Identify which cell holds the provided text, then report its [x, y] central coordinate. 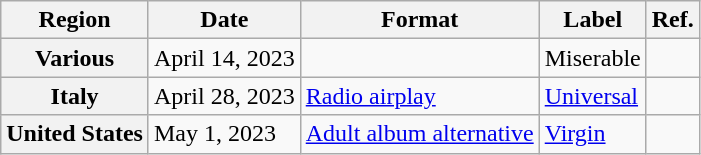
Italy [75, 96]
United States [75, 134]
Radio airplay [420, 96]
Adult album alternative [420, 134]
May 1, 2023 [224, 134]
Format [420, 20]
April 28, 2023 [224, 96]
Region [75, 20]
Date [224, 20]
Ref. [672, 20]
Virgin [592, 134]
Various [75, 58]
April 14, 2023 [224, 58]
Label [592, 20]
Universal [592, 96]
Miserable [592, 58]
